Determine the [x, y] coordinate at the center of the cell enclosing the given text.  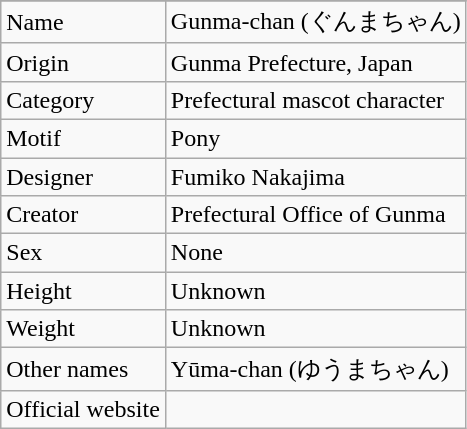
Origin [84, 62]
Fumiko Nakajima [316, 177]
Pony [316, 138]
Category [84, 100]
Creator [84, 215]
Gunma Prefecture, Japan [316, 62]
None [316, 253]
Name [84, 22]
Sex [84, 253]
Other names [84, 370]
Designer [84, 177]
Motif [84, 138]
Weight [84, 329]
Yūma-chan (ゆうまちゃん) [316, 370]
Official website [84, 409]
Height [84, 291]
Prefectural Office of Gunma [316, 215]
Gunma-chan (ぐんまちゃん) [316, 22]
Prefectural mascot character [316, 100]
